Scan for the cell matching the given text and deliver its (x, y) coordinate at center. 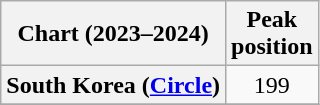
South Korea (Circle) (114, 85)
Peakposition (272, 34)
199 (272, 85)
Chart (2023–2024) (114, 34)
